Capture the cell that displays the provided text and extract its [x, y] central coordinate. 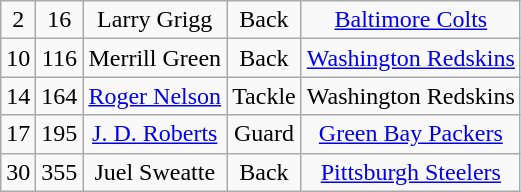
Tackle [264, 96]
10 [18, 58]
30 [18, 172]
17 [18, 134]
14 [18, 96]
Green Bay Packers [410, 134]
Guard [264, 134]
2 [18, 20]
Larry Grigg [155, 20]
355 [60, 172]
J. D. Roberts [155, 134]
Juel Sweatte [155, 172]
116 [60, 58]
Baltimore Colts [410, 20]
195 [60, 134]
164 [60, 96]
Merrill Green [155, 58]
Pittsburgh Steelers [410, 172]
Roger Nelson [155, 96]
16 [60, 20]
